Search for the cell housing the specified text and yield its (x, y) center coordinate. 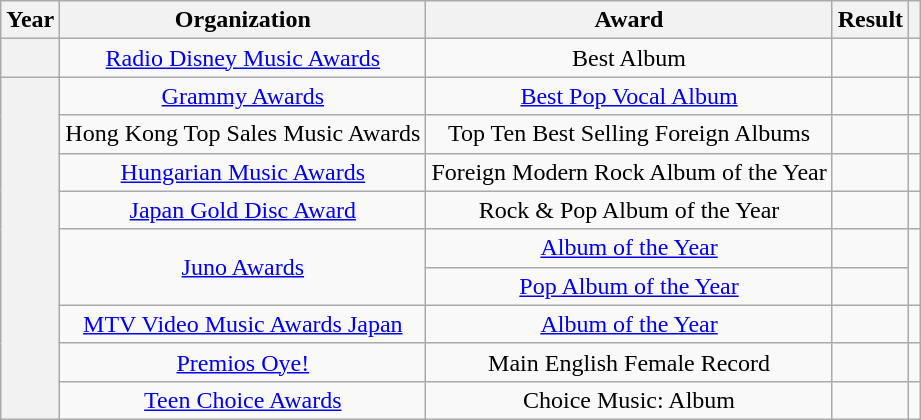
Organization (243, 20)
Best Pop Vocal Album (629, 96)
Juno Awards (243, 267)
Year (30, 20)
Teen Choice Awards (243, 400)
Hong Kong Top Sales Music Awards (243, 134)
Main English Female Record (629, 362)
Pop Album of the Year (629, 286)
MTV Video Music Awards Japan (243, 324)
Premios Oye! (243, 362)
Foreign Modern Rock Album of the Year (629, 172)
Japan Gold Disc Award (243, 210)
Result (870, 20)
Award (629, 20)
Best Album (629, 58)
Top Ten Best Selling Foreign Albums (629, 134)
Radio Disney Music Awards (243, 58)
Choice Music: Album (629, 400)
Hungarian Music Awards (243, 172)
Grammy Awards (243, 96)
Rock & Pop Album of the Year (629, 210)
